Return the (x, y) coordinate for the center point of the cell that contains the specified text.  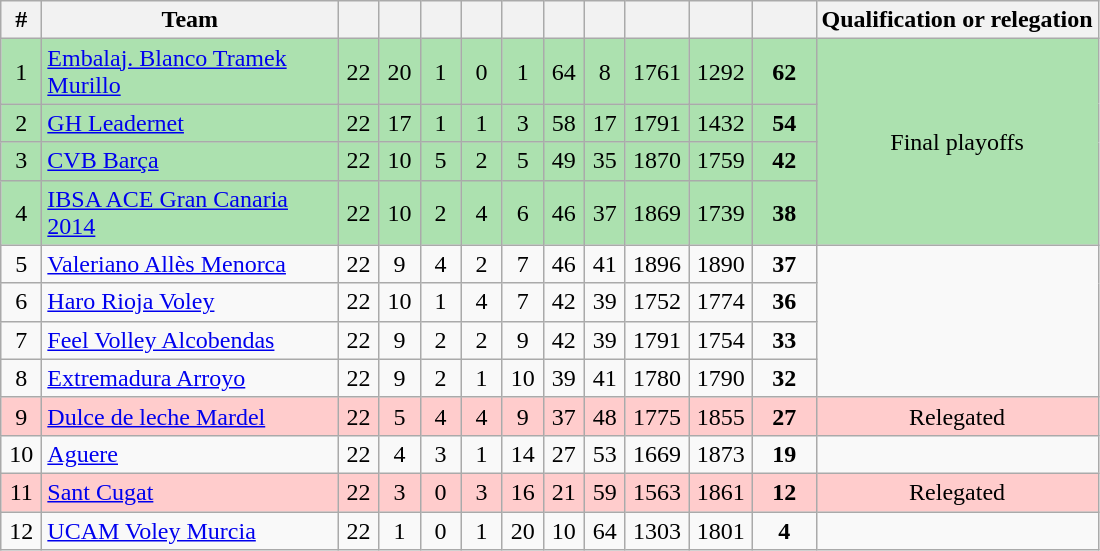
62 (784, 72)
Haro Rioja Voley (190, 302)
Feel Volley Alcobendas (190, 340)
1303 (657, 531)
Qualification or relegation (957, 20)
19 (784, 454)
UCAM Voley Murcia (190, 531)
11 (22, 492)
38 (784, 212)
1739 (721, 212)
1752 (657, 302)
# (22, 20)
48 (604, 416)
Valeriano Allès Menorca (190, 264)
14 (522, 454)
35 (604, 161)
1861 (721, 492)
1761 (657, 72)
32 (784, 378)
49 (564, 161)
1774 (721, 302)
54 (784, 123)
Extremadura Arroyo (190, 378)
GH Leadernet (190, 123)
53 (604, 454)
Aguere (190, 454)
1432 (721, 123)
59 (604, 492)
1775 (657, 416)
1855 (721, 416)
1890 (721, 264)
Embalaj. Blanco Tramek Murillo (190, 72)
Dulce de leche Mardel (190, 416)
1873 (721, 454)
1292 (721, 72)
1801 (721, 531)
16 (522, 492)
36 (784, 302)
Team (190, 20)
1790 (721, 378)
CVB Barça (190, 161)
1780 (657, 378)
58 (564, 123)
1563 (657, 492)
1870 (657, 161)
1759 (721, 161)
1754 (721, 340)
Sant Cugat (190, 492)
1669 (657, 454)
1896 (657, 264)
IBSA ACE Gran Canaria 2014 (190, 212)
33 (784, 340)
Final playoffs (957, 142)
1869 (657, 212)
21 (564, 492)
